Pinpoint the cell where the given text exists, returning its [X, Y] midpoint coordinate. 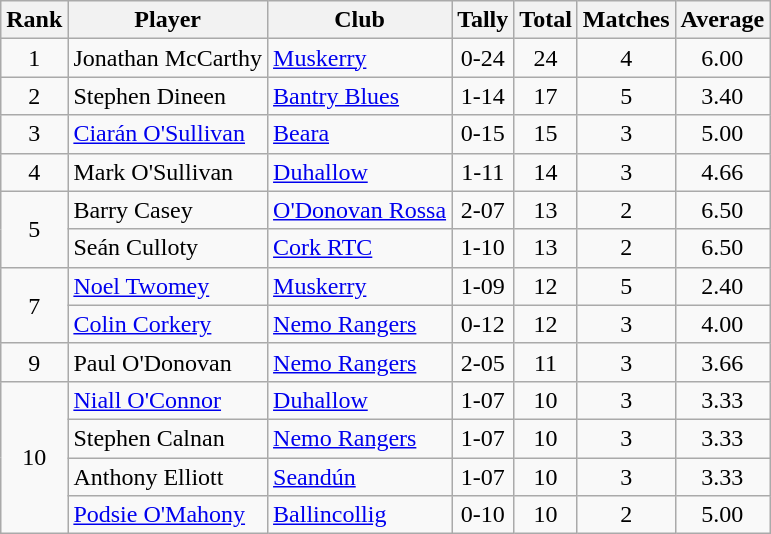
7 [34, 305]
24 [546, 58]
1 [34, 58]
Total [546, 20]
Colin Corkery [168, 324]
Beara [360, 134]
Anthony Elliott [168, 477]
Stephen Calnan [168, 438]
Noel Twomey [168, 286]
Mark O'Sullivan [168, 172]
4.00 [722, 324]
Tally [483, 20]
Ciarán O'Sullivan [168, 134]
O'Donovan Rossa [360, 210]
17 [546, 96]
1-11 [483, 172]
0-10 [483, 515]
1-14 [483, 96]
Seán Culloty [168, 248]
2.40 [722, 286]
11 [546, 362]
Stephen Dineen [168, 96]
Podsie O'Mahony [168, 515]
0-24 [483, 58]
Cork RTC [360, 248]
9 [34, 362]
2-05 [483, 362]
Barry Casey [168, 210]
1-10 [483, 248]
0-15 [483, 134]
Rank [34, 20]
Player [168, 20]
14 [546, 172]
Jonathan McCarthy [168, 58]
Average [722, 20]
4.66 [722, 172]
3.66 [722, 362]
Bantry Blues [360, 96]
Matches [626, 20]
1-09 [483, 286]
6.00 [722, 58]
Club [360, 20]
3.40 [722, 96]
15 [546, 134]
2-07 [483, 210]
Niall O'Connor [168, 400]
Paul O'Donovan [168, 362]
0-12 [483, 324]
Ballincollig [360, 515]
Seandún [360, 477]
